Detect which cell encompasses the target text, then output its (x, y) center coordinate. 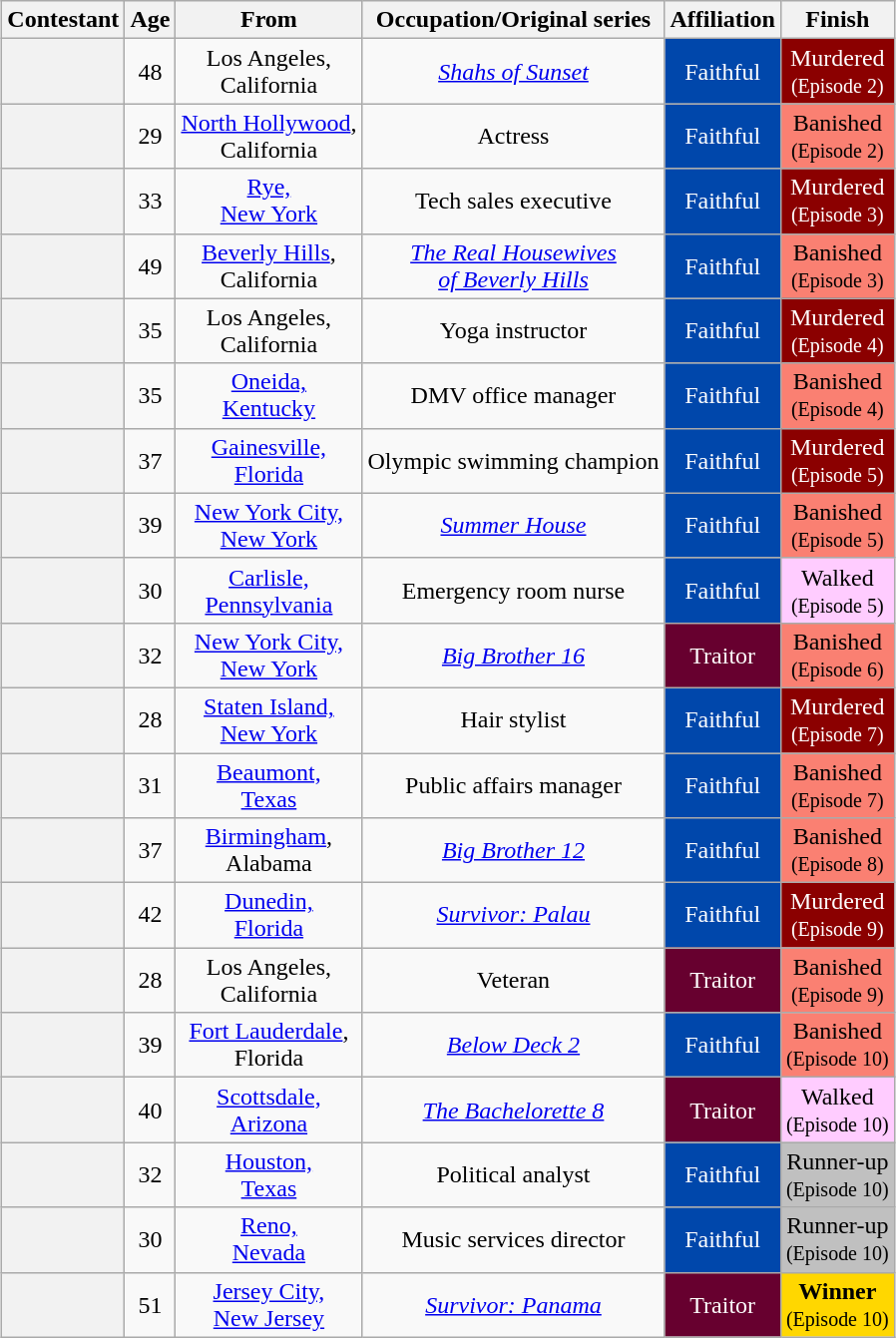
Banished(Episode 8) (837, 850)
Dunedin,Florida (269, 916)
Hair stylist (513, 720)
Gainesville,Florida (269, 461)
Birmingham,Alabama (269, 850)
Rye,New York (269, 202)
Fort Lauderdale,Florida (269, 1046)
Affiliation (722, 20)
33 (150, 202)
Survivor: Palau (513, 916)
31 (150, 784)
49 (150, 265)
Occupation/Original series (513, 20)
Murdered(Episode 5) (837, 461)
Summer House (513, 525)
Beaumont,Texas (269, 784)
Political analyst (513, 1175)
Emergency room nurse (513, 591)
Murdered(Episode 2) (837, 72)
Walked(Episode 10) (837, 1110)
Big Brother 12 (513, 850)
Murdered(Episode 9) (837, 916)
DMV office manager (513, 395)
Age (150, 20)
Contestant (64, 20)
Murdered(Episode 4) (837, 331)
Yoga instructor (513, 331)
40 (150, 1110)
Reno,Nevada (269, 1239)
From (269, 20)
Survivor: Panama (513, 1305)
Houston,Texas (269, 1175)
Banished(Episode 3) (837, 265)
Below Deck 2 (513, 1046)
Banished(Episode 10) (837, 1046)
Big Brother 16 (513, 655)
42 (150, 916)
Public affairs manager (513, 784)
Banished(Episode 4) (837, 395)
Murdered(Episode 3) (837, 202)
Banished(Episode 5) (837, 525)
Beverly Hills,California (269, 265)
48 (150, 72)
Actress (513, 136)
Banished(Episode 6) (837, 655)
The Real Housewivesof Beverly Hills (513, 265)
North Hollywood,California (269, 136)
Music services director (513, 1239)
Shahs of Sunset (513, 72)
Banished(Episode 2) (837, 136)
Olympic swimming champion (513, 461)
Tech sales executive (513, 202)
Carlisle,Pennsylvania (269, 591)
Scottsdale,Arizona (269, 1110)
Staten Island,New York (269, 720)
29 (150, 136)
Banished(Episode 7) (837, 784)
Oneida,Kentucky (269, 395)
The Bachelorette 8 (513, 1110)
Walked(Episode 5) (837, 591)
Banished(Episode 9) (837, 980)
Finish (837, 20)
Jersey City,New Jersey (269, 1305)
51 (150, 1305)
Veteran (513, 980)
Winner(Episode 10) (837, 1305)
Murdered(Episode 7) (837, 720)
